Provide the [X, Y] coordinate of the cell's center where the given text is located.  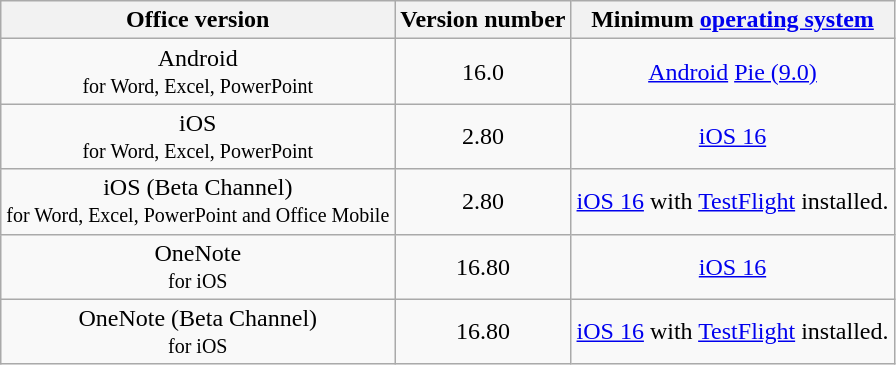
Androidfor Word, Excel, PowerPoint [198, 72]
Version number [483, 20]
Minimum operating system [732, 20]
OneNote (Beta Channel)for iOS [198, 332]
iOS (Beta Channel)for Word, Excel, PowerPoint and Office Mobile [198, 202]
iOSfor Word, Excel, PowerPoint [198, 136]
Office version [198, 20]
Android Pie (9.0) [732, 72]
16.0 [483, 72]
OneNote for iOS [198, 266]
